Scan for the cell matching the given text and deliver its [x, y] coordinate at center. 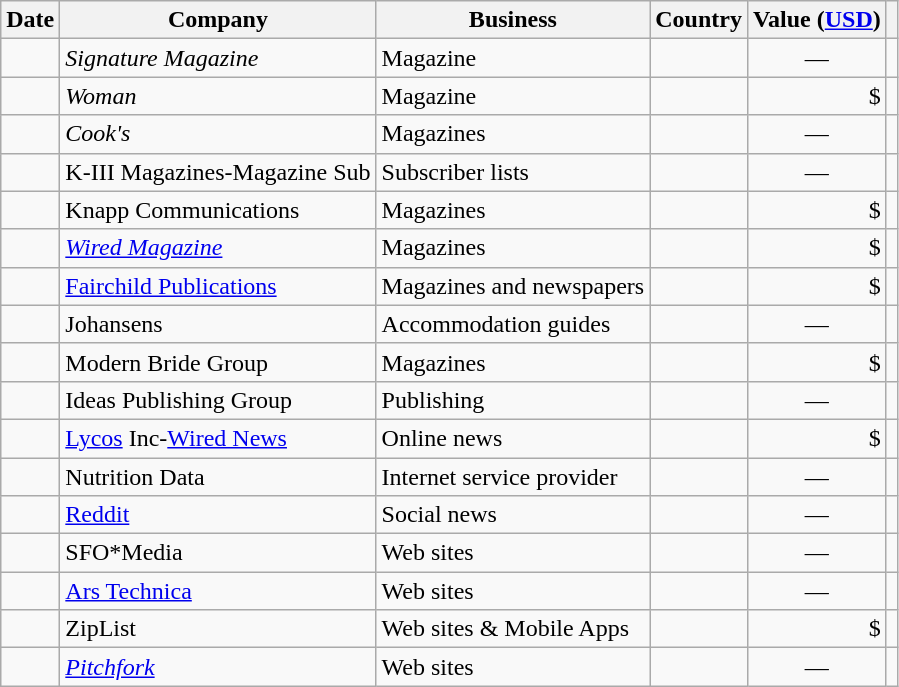
Value (USD) [816, 20]
Woman [218, 96]
Publishing [513, 400]
Wired Magazine [218, 248]
Lycos Inc-Wired News [218, 438]
K-III Magazines-Magazine Sub [218, 172]
Knapp Communications [218, 210]
Nutrition Data [218, 477]
ZipList [218, 629]
Subscriber lists [513, 172]
Online news [513, 438]
Johansens [218, 324]
Signature Magazine [218, 58]
Modern Bride Group [218, 362]
Country [699, 20]
Ars Technica [218, 591]
Cook's [218, 134]
Web sites & Mobile Apps [513, 629]
Business [513, 20]
Fairchild Publications [218, 286]
Magazines and newspapers [513, 286]
Date [30, 20]
Internet service provider [513, 477]
Pitchfork [218, 667]
Accommodation guides [513, 324]
Reddit [218, 515]
SFO*Media [218, 553]
Social news [513, 515]
Company [218, 20]
Ideas Publishing Group [218, 400]
